Return the (x, y) coordinate for the center point of the cell that contains the specified text.  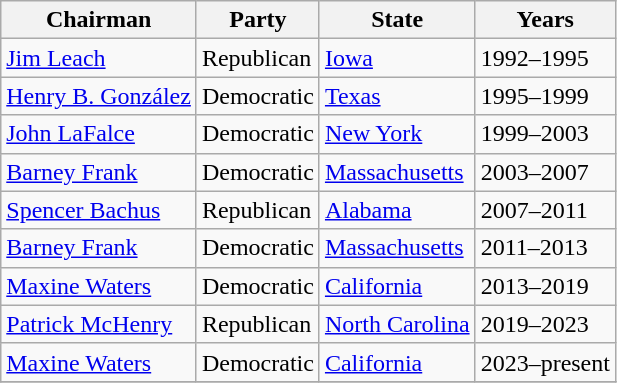
2003–2007 (545, 172)
Years (545, 20)
Alabama (397, 210)
2023–present (545, 362)
Chairman (99, 20)
Spencer Bachus (99, 210)
2007–2011 (545, 210)
New York (397, 134)
2013–2019 (545, 286)
North Carolina (397, 324)
1992–1995 (545, 58)
2011–2013 (545, 248)
1999–2003 (545, 134)
2019–2023 (545, 324)
Texas (397, 96)
Iowa (397, 58)
Henry B. González (99, 96)
Patrick McHenry (99, 324)
John LaFalce (99, 134)
Party (258, 20)
Jim Leach (99, 58)
State (397, 20)
1995–1999 (545, 96)
